Return [x, y] of the center of cell containing provided text 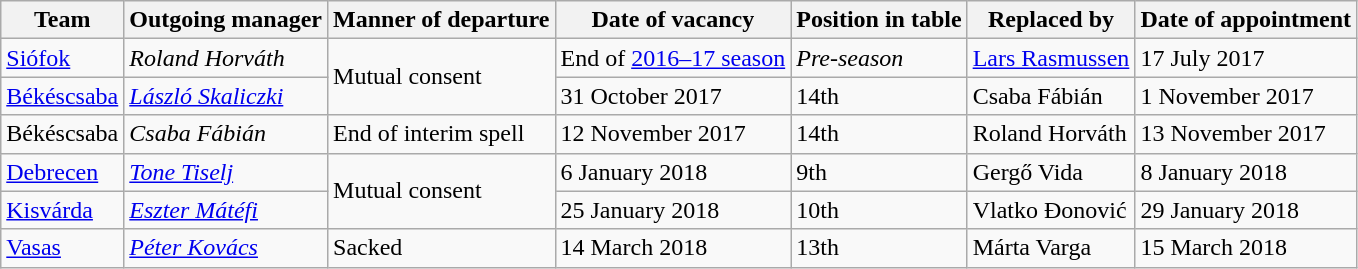
Date of vacancy [673, 20]
Tone Tiselj [226, 172]
Date of appointment [1246, 20]
13th [879, 248]
Outgoing manager [226, 20]
László Skaliczki [226, 96]
Kisvárda [62, 210]
Debrecen [62, 172]
Péter Kovács [226, 248]
Pre-season [879, 58]
25 January 2018 [673, 210]
Siófok [62, 58]
Márta Varga [1051, 248]
End of interim spell [442, 134]
End of 2016–17 season [673, 58]
1 November 2017 [1246, 96]
13 November 2017 [1246, 134]
31 October 2017 [673, 96]
29 January 2018 [1246, 210]
15 March 2018 [1246, 248]
Gergő Vida [1051, 172]
Replaced by [1051, 20]
12 November 2017 [673, 134]
6 January 2018 [673, 172]
Sacked [442, 248]
10th [879, 210]
9th [879, 172]
Eszter Mátéfi [226, 210]
8 January 2018 [1246, 172]
Team [62, 20]
Manner of departure [442, 20]
17 July 2017 [1246, 58]
14 March 2018 [673, 248]
Lars Rasmussen [1051, 58]
Vasas [62, 248]
Vlatko Đonović [1051, 210]
Position in table [879, 20]
